Detect which cell encompasses the target text, then output its (x, y) center coordinate. 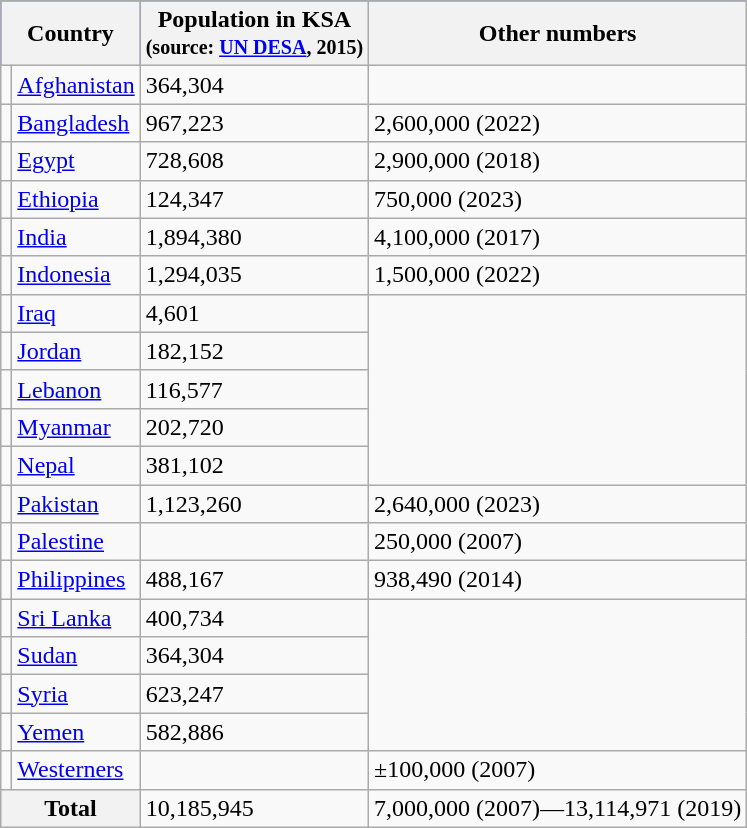
Palestine (76, 542)
Total (70, 808)
Iraq (76, 313)
250,000 (2007) (558, 542)
488,167 (254, 580)
582,886 (254, 732)
Afghanistan (76, 85)
2,900,000 (2018) (558, 161)
Other numbers (558, 34)
Bangladesh (76, 123)
Lebanon (76, 389)
1,500,000 (2022) (558, 275)
2,640,000 (2023) (558, 503)
938,490 (2014) (558, 580)
10,185,945 (254, 808)
Indonesia (76, 275)
Population in KSA(source: UN DESA, 2015) (254, 34)
2,600,000 (2022) (558, 123)
623,247 (254, 694)
1,294,035 (254, 275)
381,102 (254, 465)
±100,000 (2007) (558, 770)
Egypt (76, 161)
Philippines (76, 580)
Jordan (76, 351)
4,100,000 (2017) (558, 237)
1,894,380 (254, 237)
124,347 (254, 199)
1,123,260 (254, 503)
967,223 (254, 123)
Pakistan (76, 503)
Sudan (76, 656)
Country (70, 34)
Syria (76, 694)
Myanmar (76, 427)
Yemen (76, 732)
Westerners (76, 770)
India (76, 237)
Sri Lanka (76, 618)
750,000 (2023) (558, 199)
116,577 (254, 389)
Ethiopia (76, 199)
728,608 (254, 161)
202,720 (254, 427)
Nepal (76, 465)
400,734 (254, 618)
182,152 (254, 351)
4,601 (254, 313)
7,000,000 (2007)—13,114,971 (2019) (558, 808)
